For the text-containing cell, return its midpoint in [X, Y] coordinate format. 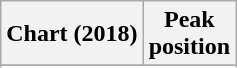
Chart (2018) [72, 34]
Peakposition [189, 34]
